Provide the (X, Y) coordinate of the cell's center where the given text is located.  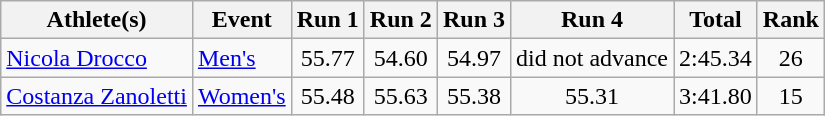
26 (790, 58)
Event (242, 20)
15 (790, 96)
2:45.34 (716, 58)
Athlete(s) (97, 20)
Run 1 (328, 20)
54.60 (400, 58)
did not advance (592, 58)
Rank (790, 20)
54.97 (474, 58)
Run 2 (400, 20)
3:41.80 (716, 96)
Women's (242, 96)
55.48 (328, 96)
Run 3 (474, 20)
55.31 (592, 96)
Run 4 (592, 20)
Men's (242, 58)
55.38 (474, 96)
Nicola Drocco (97, 58)
Costanza Zanoletti (97, 96)
55.77 (328, 58)
Total (716, 20)
55.63 (400, 96)
